Extract the (X, Y) coordinate from the center of the cell holding the provided text.  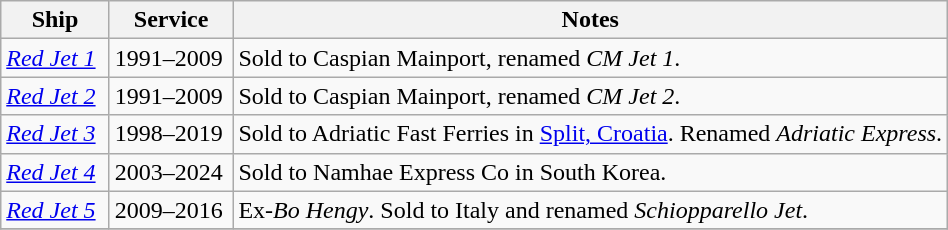
Sold to Adriatic Fast Ferries in Split, Croatia. Renamed Adriatic Express. (590, 134)
Red Jet 5 (56, 210)
Red Jet 3 (56, 134)
Notes (590, 20)
Sold to Namhae Express Co in South Korea. (590, 172)
Service (171, 20)
Ship (56, 20)
Ex-Bo Hengy. Sold to Italy and renamed Schiopparello Jet. (590, 210)
Red Jet 4 (56, 172)
Sold to Caspian Mainport, renamed CM Jet 1. (590, 58)
1998–2019 (171, 134)
Red Jet 1 (56, 58)
Red Jet 2 (56, 96)
2009–2016 (171, 210)
Sold to Caspian Mainport, renamed CM Jet 2. (590, 96)
2003–2024 (171, 172)
